Search for the cell housing the specified text and yield its [X, Y] center coordinate. 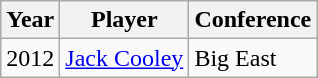
Jack Cooley [124, 58]
Year [30, 20]
Conference [253, 20]
Big East [253, 58]
Player [124, 20]
2012 [30, 58]
